From the cell containing the given text, extract its center point as [X, Y] coordinate. 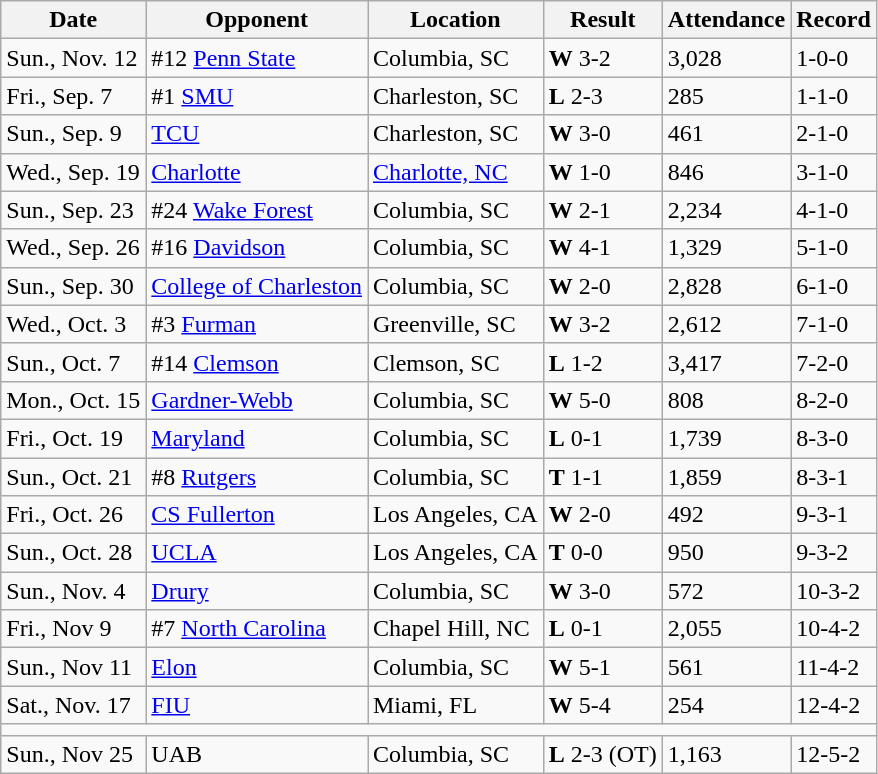
W 5-0 [602, 400]
2,234 [726, 210]
1-0-0 [834, 58]
Charlotte [257, 172]
3-1-0 [834, 172]
Sat., Nov. 17 [74, 705]
W 2-1 [602, 210]
8-3-1 [834, 477]
12-5-2 [834, 754]
#3 Furman [257, 324]
Miami, FL [456, 705]
TCU [257, 134]
Clemson, SC [456, 362]
950 [726, 553]
T 0-0 [602, 553]
Sun., Sep. 23 [74, 210]
Fri., Oct. 26 [74, 515]
Gardner-Webb [257, 400]
2,612 [726, 324]
Record [834, 20]
College of Charleston [257, 286]
W 1-0 [602, 172]
10-4-2 [834, 629]
Date [74, 20]
#8 Rutgers [257, 477]
Sun., Oct. 7 [74, 362]
461 [726, 134]
Mon., Oct. 15 [74, 400]
Maryland [257, 438]
9-3-2 [834, 553]
#12 Penn State [257, 58]
W 5-4 [602, 705]
492 [726, 515]
UAB [257, 754]
808 [726, 400]
Elon [257, 667]
1,163 [726, 754]
Wed., Sep. 19 [74, 172]
Sun., Nov 25 [74, 754]
Wed., Sep. 26 [74, 248]
572 [726, 591]
Fri., Sep. 7 [74, 96]
Sun., Sep. 9 [74, 134]
Sun., Sep. 30 [74, 286]
3,028 [726, 58]
Wed., Oct. 3 [74, 324]
CS Fullerton [257, 515]
Attendance [726, 20]
2-1-0 [834, 134]
4-1-0 [834, 210]
2,055 [726, 629]
1,739 [726, 438]
6-1-0 [834, 286]
#14 Clemson [257, 362]
Location [456, 20]
7-1-0 [834, 324]
Fri., Nov 9 [74, 629]
Opponent [257, 20]
8-3-0 [834, 438]
5-1-0 [834, 248]
7-2-0 [834, 362]
Sun., Nov. 4 [74, 591]
L 1-2 [602, 362]
W 4-1 [602, 248]
1,859 [726, 477]
Fri., Oct. 19 [74, 438]
#1 SMU [257, 96]
L 2-3 (OT) [602, 754]
561 [726, 667]
11-4-2 [834, 667]
Sun., Nov 11 [74, 667]
UCLA [257, 553]
T 1-1 [602, 477]
846 [726, 172]
#7 North Carolina [257, 629]
1,329 [726, 248]
Charlotte, NC [456, 172]
3,417 [726, 362]
Greenville, SC [456, 324]
Chapel Hill, NC [456, 629]
#24 Wake Forest [257, 210]
Sun., Oct. 21 [74, 477]
Drury [257, 591]
8-2-0 [834, 400]
9-3-1 [834, 515]
2,828 [726, 286]
285 [726, 96]
Sun., Oct. 28 [74, 553]
Result [602, 20]
Sun., Nov. 12 [74, 58]
1-1-0 [834, 96]
#16 Davidson [257, 248]
254 [726, 705]
W 5-1 [602, 667]
L 2-3 [602, 96]
FIU [257, 705]
10-3-2 [834, 591]
12-4-2 [834, 705]
